Extract the (x, y) coordinate from the center of the cell holding the provided text.  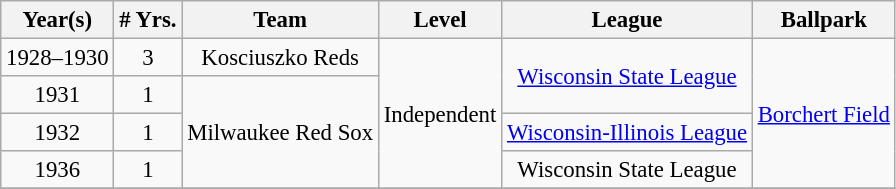
3 (148, 58)
Wisconsin-Illinois League (628, 133)
Borchert Field (824, 114)
League (628, 20)
1936 (58, 170)
# Yrs. (148, 20)
Year(s) (58, 20)
Milwaukee Red Sox (280, 132)
Team (280, 20)
1931 (58, 95)
Independent (440, 114)
1932 (58, 133)
Kosciuszko Reds (280, 58)
Ballpark (824, 20)
1928–1930 (58, 58)
Level (440, 20)
